Search for the cell housing the specified text and yield its [x, y] center coordinate. 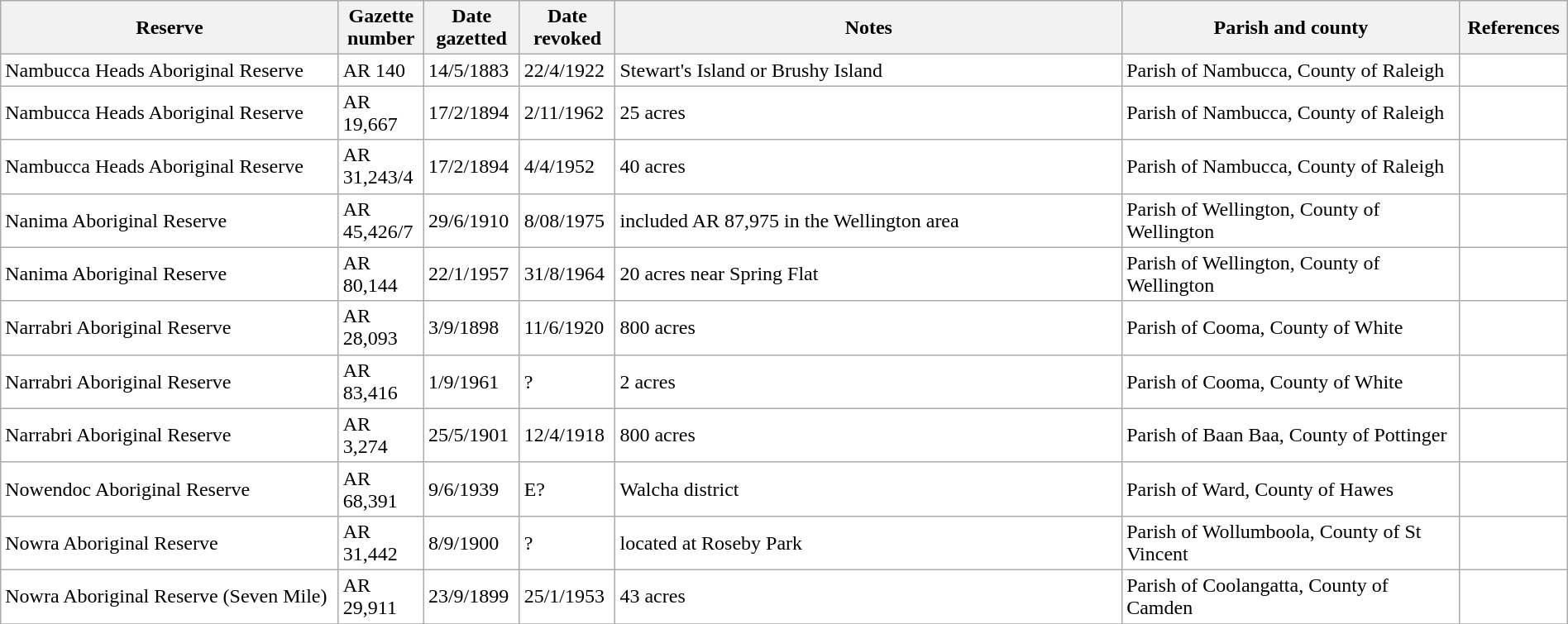
Date revoked [567, 28]
AR 3,274 [380, 435]
AR 28,093 [380, 327]
14/5/1883 [471, 70]
Parish of Baan Baa, County of Pottinger [1291, 435]
22/4/1922 [567, 70]
located at Roseby Park [868, 542]
1/9/1961 [471, 382]
Gazette number [380, 28]
Notes [868, 28]
E? [567, 489]
AR 80,144 [380, 274]
9/6/1939 [471, 489]
Parish and county [1291, 28]
Nowendoc Aboriginal Reserve [170, 489]
AR 29,911 [380, 597]
43 acres [868, 597]
25 acres [868, 112]
20 acres near Spring Flat [868, 274]
AR 31,243/4 [380, 167]
Parish of Ward, County of Hawes [1291, 489]
8/9/1900 [471, 542]
AR 31,442 [380, 542]
3/9/1898 [471, 327]
Date gazetted [471, 28]
23/9/1899 [471, 597]
References [1513, 28]
Nowra Aboriginal Reserve [170, 542]
25/5/1901 [471, 435]
AR 140 [380, 70]
Stewart's Island or Brushy Island [868, 70]
29/6/1910 [471, 220]
AR 83,416 [380, 382]
Parish of Wollumboola, County of St Vincent [1291, 542]
8/08/1975 [567, 220]
4/4/1952 [567, 167]
included AR 87,975 in the Wellington area [868, 220]
31/8/1964 [567, 274]
22/1/1957 [471, 274]
25/1/1953 [567, 597]
AR 68,391 [380, 489]
Parish of Coolangatta, County of Camden [1291, 597]
40 acres [868, 167]
Nowra Aboriginal Reserve (Seven Mile) [170, 597]
2 acres [868, 382]
Reserve [170, 28]
11/6/1920 [567, 327]
12/4/1918 [567, 435]
AR 19,667 [380, 112]
Walcha district [868, 489]
AR 45,426/7 [380, 220]
2/11/1962 [567, 112]
